Return (X, Y) of the center of cell containing provided text 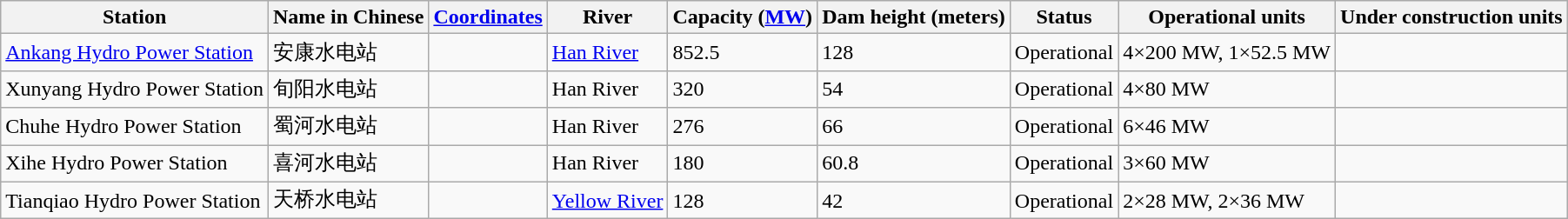
2×28 MW, 2×36 MW (1227, 200)
Xunyang Hydro Power Station (135, 89)
60.8 (914, 163)
Xihe Hydro Power Station (135, 163)
Status (1064, 17)
天桥水电站 (348, 200)
Coordinates (488, 17)
Name in Chinese (348, 17)
Under construction units (1452, 17)
4×200 MW, 1×52.5 MW (1227, 52)
Yellow River (607, 200)
Capacity (MW) (743, 17)
Dam height (meters) (914, 17)
Station (135, 17)
喜河水电站 (348, 163)
Chuhe Hydro Power Station (135, 127)
852.5 (743, 52)
旬阳水电站 (348, 89)
4×80 MW (1227, 89)
Operational units (1227, 17)
3×60 MW (1227, 163)
320 (743, 89)
54 (914, 89)
Tianqiao Hydro Power Station (135, 200)
Ankang Hydro Power Station (135, 52)
安康水电站 (348, 52)
66 (914, 127)
276 (743, 127)
6×46 MW (1227, 127)
蜀河水电站 (348, 127)
42 (914, 200)
180 (743, 163)
River (607, 17)
